Search for the cell housing the specified text and yield its (X, Y) center coordinate. 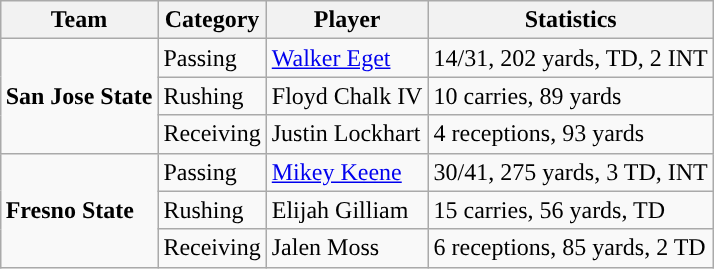
Justin Lockhart (347, 134)
Elijah Gilliam (347, 210)
Floyd Chalk IV (347, 96)
Jalen Moss (347, 248)
14/31, 202 yards, TD, 2 INT (570, 58)
Team (79, 20)
Walker Eget (347, 58)
San Jose State (79, 96)
Fresno State (79, 210)
10 carries, 89 yards (570, 96)
6 receptions, 85 yards, 2 TD (570, 248)
4 receptions, 93 yards (570, 134)
Player (347, 20)
15 carries, 56 yards, TD (570, 210)
30/41, 275 yards, 3 TD, INT (570, 172)
Category (212, 20)
Mikey Keene (347, 172)
Statistics (570, 20)
